Determine the [X, Y] coordinate at the center of the cell enclosing the given text.  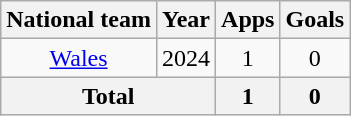
Year [186, 20]
Goals [315, 20]
Total [108, 96]
Wales [79, 58]
Apps [248, 20]
National team [79, 20]
2024 [186, 58]
